Scan for the cell matching the given text and deliver its (X, Y) coordinate at center. 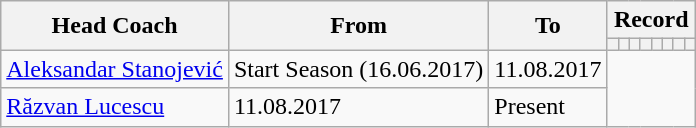
Aleksandar Stanojević (115, 69)
Răzvan Lucescu (115, 107)
Head Coach (115, 26)
From (358, 26)
Start Season (16.06.2017) (358, 69)
To (548, 26)
Present (548, 107)
Record (651, 20)
